Find where the given text appears and provide that cell's center as [X, Y] coordinate. 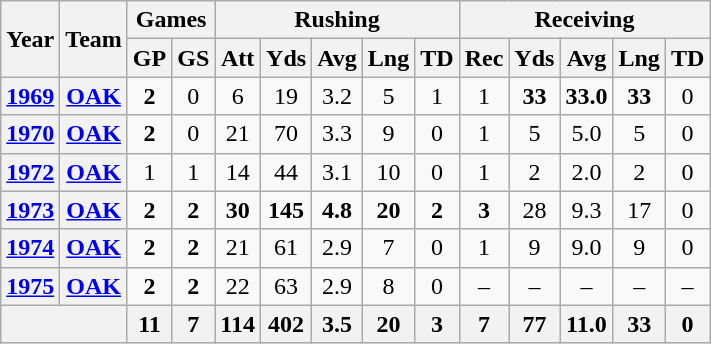
61 [286, 248]
Team [94, 39]
10 [388, 172]
4.8 [338, 210]
9.0 [586, 248]
1972 [30, 172]
114 [238, 324]
70 [286, 134]
2.0 [586, 172]
8 [388, 286]
3.3 [338, 134]
1973 [30, 210]
Receiving [584, 20]
GS [194, 58]
3.1 [338, 172]
28 [534, 210]
11.0 [586, 324]
1969 [30, 96]
145 [286, 210]
GP [149, 58]
6 [238, 96]
1974 [30, 248]
Rec [484, 58]
9.3 [586, 210]
3.5 [338, 324]
14 [238, 172]
30 [238, 210]
1975 [30, 286]
44 [286, 172]
3.2 [338, 96]
63 [286, 286]
11 [149, 324]
33.0 [586, 96]
19 [286, 96]
77 [534, 324]
5.0 [586, 134]
Rushing [337, 20]
Att [238, 58]
Year [30, 39]
1970 [30, 134]
22 [238, 286]
17 [639, 210]
402 [286, 324]
Games [170, 20]
